Capture the cell that displays the provided text and extract its (x, y) central coordinate. 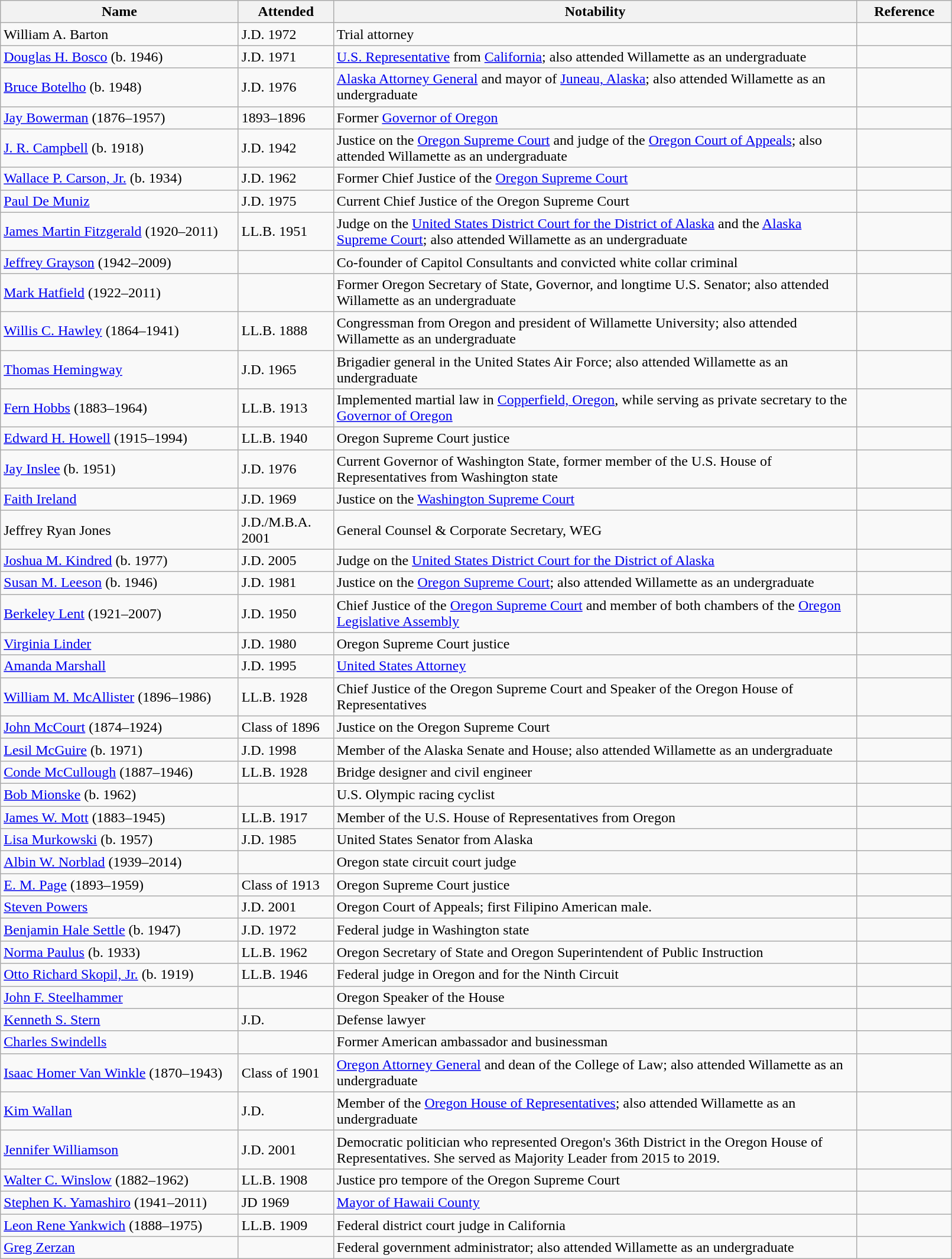
Lisa Murkowski (b. 1957) (119, 840)
James Martin Fitzgerald (1920–2011) (119, 232)
Former Oregon Secretary of State, Governor, and longtime U.S. Senator; also attended Willamette as an undergraduate (595, 292)
Jay Inslee (b. 1951) (119, 469)
J.D./M.B.A. 2001 (286, 530)
LL.B. 1951 (286, 232)
Isaac Homer Van Winkle (1870–1943) (119, 1072)
Willis C. Hawley (1864–1941) (119, 331)
J.D. 1965 (286, 369)
Member of the Oregon House of Representatives; also attended Willamette as an undergraduate (595, 1111)
Federal judge in Washington state (595, 930)
Bob Mionske (b. 1962) (119, 794)
Reference (904, 12)
Oregon Attorney General and dean of the College of Law; also attended Willamette as an undergraduate (595, 1072)
Brigadier general in the United States Air Force; also attended Willamette as an undergraduate (595, 369)
JD 1969 (286, 1202)
Amanda Marshall (119, 666)
Oregon Court of Appeals; first Filipino American male. (595, 907)
Mark Hatfield (1922–2011) (119, 292)
Jeffrey Ryan Jones (119, 530)
Virginia Linder (119, 644)
Implemented martial law in Copperfield, Oregon, while serving as private secretary to the Governor of Oregon (595, 408)
Bruce Botelho (b. 1948) (119, 87)
Oregon state circuit court judge (595, 862)
Former American ambassador and businessman (595, 1042)
Oregon Speaker of the House (595, 997)
Paul De Muniz (119, 201)
Federal judge in Oregon and for the Ninth Circuit (595, 975)
Member of the Alaska Senate and House; also attended Willamette as an undergraduate (595, 749)
Class of 1896 (286, 727)
Defense lawyer (595, 1020)
Co-founder of Capitol Consultants and convicted white collar criminal (595, 262)
Congressman from Oregon and president of Willamette University; also attended Willamette as an undergraduate (595, 331)
Class of 1913 (286, 885)
Notability (595, 12)
LL.B. 1962 (286, 952)
Fern Hobbs (1883–1964) (119, 408)
Alaska Attorney General and mayor of Juneau, Alaska; also attended Willamette as an undergraduate (595, 87)
Joshua M. Kindred (b. 1977) (119, 560)
General Counsel & Corporate Secretary, WEG (595, 530)
E. M. Page (1893–1959) (119, 885)
William M. McAllister (1896–1986) (119, 696)
Walter C. Winslow (1882–1962) (119, 1180)
Justice on the Washington Supreme Court (595, 499)
J.D. 1969 (286, 499)
Former Governor of Oregon (595, 118)
Wallace P. Carson, Jr. (b. 1934) (119, 179)
Kenneth S. Stern (119, 1020)
J.D. 2005 (286, 560)
Class of 1901 (286, 1072)
J.D. 1995 (286, 666)
Democratic politician who represented Oregon's 36th District in the Oregon House of Representatives. She served as Majority Leader from 2015 to 2019. (595, 1149)
Leon Rene Yankwich (1888–1975) (119, 1225)
1893–1896 (286, 118)
Former Chief Justice of the Oregon Supreme Court (595, 179)
Jeffrey Grayson (1942–2009) (119, 262)
Bridge designer and civil engineer (595, 772)
Conde McCullough (1887–1946) (119, 772)
Stephen K. Yamashiro (1941–2011) (119, 1202)
John F. Steelhammer (119, 997)
U.S. Olympic racing cyclist (595, 794)
LL.B. 1913 (286, 408)
LL.B. 1940 (286, 439)
Lesil McGuire (b. 1971) (119, 749)
Albin W. Norblad (1939–2014) (119, 862)
Jay Bowerman (1876–1957) (119, 118)
J.D. 1962 (286, 179)
Oregon Secretary of State and Oregon Superintendent of Public Instruction (595, 952)
J.D. 1981 (286, 583)
Thomas Hemingway (119, 369)
J.D. 1971 (286, 57)
Charles Swindells (119, 1042)
J.D. 1950 (286, 614)
U.S. Representative from California; also attended Willamette as an undergraduate (595, 57)
Name (119, 12)
Federal district court judge in California (595, 1225)
Justice on the Oregon Supreme Court; also attended Willamette as an undergraduate (595, 583)
LL.B. 1888 (286, 331)
Federal government administrator; also attended Willamette as an undergraduate (595, 1248)
Chief Justice of the Oregon Supreme Court and member of both chambers of the Oregon Legislative Assembly (595, 614)
Trial attorney (595, 34)
LL.B. 1909 (286, 1225)
William A. Barton (119, 34)
Greg Zerzan (119, 1248)
Steven Powers (119, 907)
Berkeley Lent (1921–2007) (119, 614)
LL.B. 1908 (286, 1180)
Justice on the Oregon Supreme Court and judge of the Oregon Court of Appeals; also attended Willamette as an undergraduate (595, 148)
Otto Richard Skopil, Jr. (b. 1919) (119, 975)
Benjamin Hale Settle (b. 1947) (119, 930)
Current Governor of Washington State, former member of the U.S. House of Representatives from Washington state (595, 469)
Susan M. Leeson (b. 1946) (119, 583)
LL.B. 1946 (286, 975)
James W. Mott (1883–1945) (119, 817)
J.D. 1985 (286, 840)
Member of the U.S. House of Representatives from Oregon (595, 817)
J.D. 1980 (286, 644)
Faith Ireland (119, 499)
Judge on the United States District Court for the District of Alaska and the Alaska Supreme Court; also attended Willamette as an undergraduate (595, 232)
United States Attorney (595, 666)
Jennifer Williamson (119, 1149)
Judge on the United States District Court for the District of Alaska (595, 560)
Douglas H. Bosco (b. 1946) (119, 57)
Justice on the Oregon Supreme Court (595, 727)
John McCourt (1874–1924) (119, 727)
Chief Justice of the Oregon Supreme Court and Speaker of the Oregon House of Representatives (595, 696)
J.D. 1998 (286, 749)
Mayor of Hawaii County (595, 1202)
Edward H. Howell (1915–1994) (119, 439)
Justice pro tempore of the Oregon Supreme Court (595, 1180)
Current Chief Justice of the Oregon Supreme Court (595, 201)
J.D. 1975 (286, 201)
Attended (286, 12)
Kim Wallan (119, 1111)
LL.B. 1917 (286, 817)
J. R. Campbell (b. 1918) (119, 148)
United States Senator from Alaska (595, 840)
Norma Paulus (b. 1933) (119, 952)
J.D. 1942 (286, 148)
